Identify which cell holds the provided text, then report its [X, Y] central coordinate. 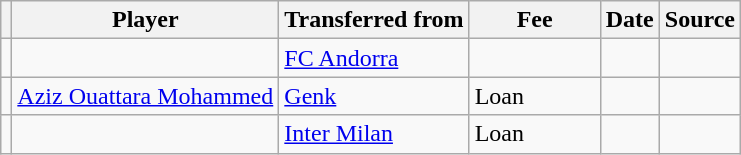
FC Andorra [374, 58]
Inter Milan [374, 134]
Transferred from [374, 20]
Genk [374, 96]
Player [146, 20]
Source [700, 20]
Date [630, 20]
Aziz Ouattara Mohammed [146, 96]
Fee [534, 20]
